Determine the (x, y) coordinate at the center of the cell enclosing the given text.  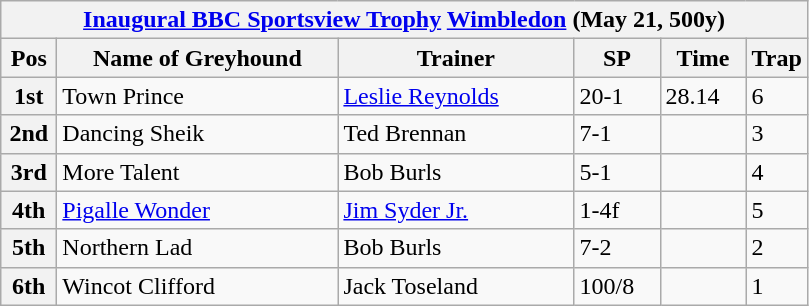
2nd (29, 134)
7-2 (617, 248)
1-4f (617, 210)
Town Prince (198, 96)
Name of Greyhound (198, 58)
Inaugural BBC Sportsview Trophy Wimbledon (May 21, 500y) (404, 20)
4th (29, 210)
6 (776, 96)
Ted Brennan (456, 134)
5th (29, 248)
6th (29, 286)
Pigalle Wonder (198, 210)
3 (776, 134)
1 (776, 286)
4 (776, 172)
Dancing Sheik (198, 134)
5 (776, 210)
Time (703, 58)
3rd (29, 172)
Trainer (456, 58)
2 (776, 248)
20-1 (617, 96)
SP (617, 58)
More Talent (198, 172)
1st (29, 96)
7-1 (617, 134)
Northern Lad (198, 248)
Pos (29, 58)
Trap (776, 58)
Jim Syder Jr. (456, 210)
100/8 (617, 286)
Wincot Clifford (198, 286)
5-1 (617, 172)
28.14 (703, 96)
Jack Toseland (456, 286)
Leslie Reynolds (456, 96)
